Provide the [X, Y] coordinate of the cell's center where the given text is located.  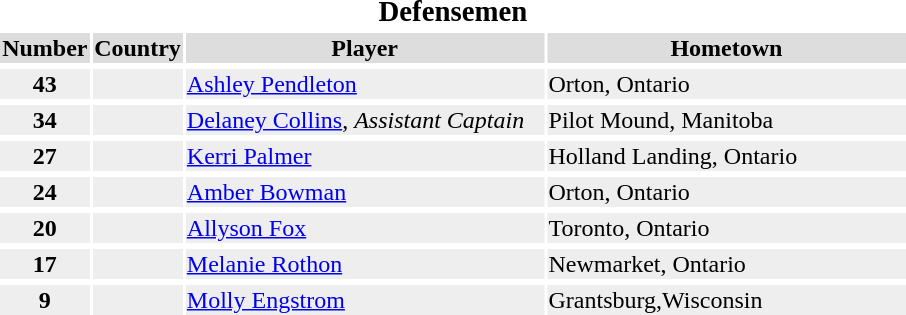
Player [364, 48]
Hometown [726, 48]
Newmarket, Ontario [726, 264]
43 [45, 84]
Toronto, Ontario [726, 228]
Delaney Collins, Assistant Captain [364, 120]
20 [45, 228]
Number [45, 48]
34 [45, 120]
Melanie Rothon [364, 264]
Country [138, 48]
24 [45, 192]
17 [45, 264]
Holland Landing, Ontario [726, 156]
Kerri Palmer [364, 156]
Amber Bowman [364, 192]
9 [45, 300]
Allyson Fox [364, 228]
Pilot Mound, Manitoba [726, 120]
Ashley Pendleton [364, 84]
27 [45, 156]
Grantsburg,Wisconsin [726, 300]
Molly Engstrom [364, 300]
